Determine the [x, y] coordinate at the center of the cell enclosing the given text.  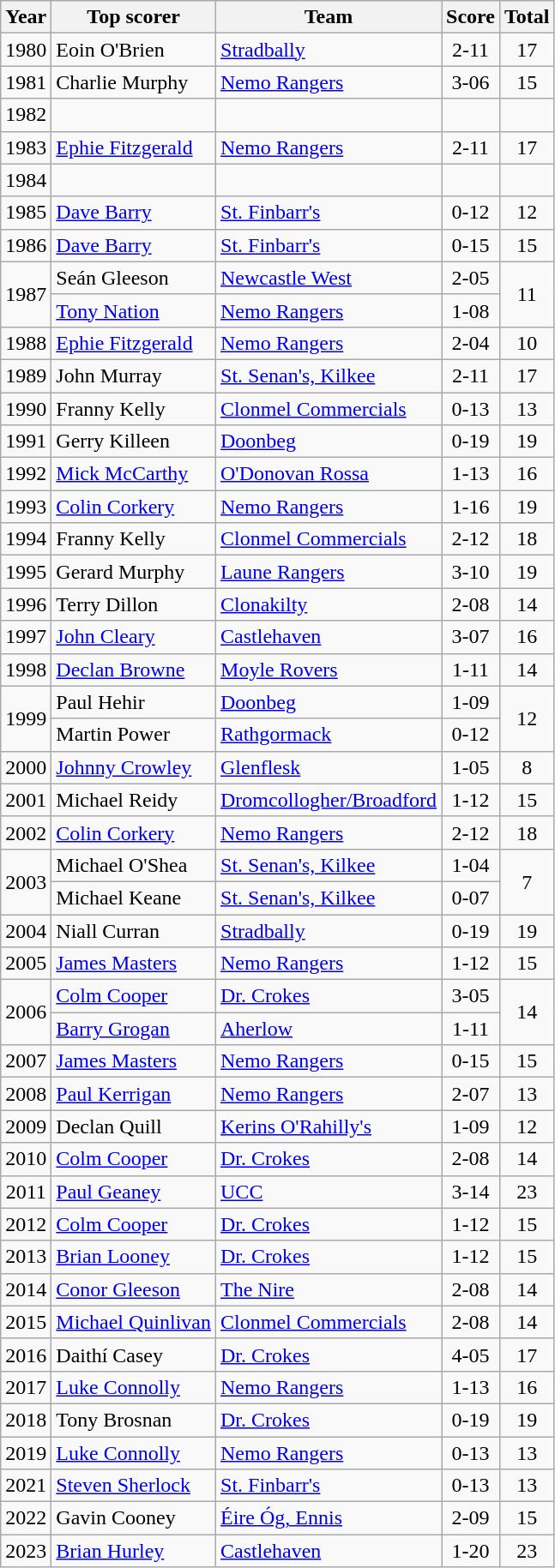
Newcastle West [329, 278]
3-05 [470, 996]
Year [26, 17]
2017 [26, 1387]
2005 [26, 964]
1987 [26, 294]
1981 [26, 82]
2018 [26, 1420]
0-07 [470, 898]
1994 [26, 539]
John Cleary [134, 637]
Michael O'Shea [134, 865]
1-08 [470, 310]
2-04 [470, 343]
2002 [26, 832]
4-05 [470, 1355]
2012 [26, 1224]
Charlie Murphy [134, 82]
7 [527, 881]
2001 [26, 800]
2019 [26, 1453]
Total [527, 17]
Conor Gleeson [134, 1289]
2-09 [470, 1518]
2016 [26, 1355]
8 [527, 767]
Eoin O'Brien [134, 50]
3-06 [470, 82]
Terry Dillon [134, 604]
John Murray [134, 375]
Declan Quill [134, 1126]
Michael Reidy [134, 800]
Paul Hehir [134, 702]
Paul Geaney [134, 1192]
2022 [26, 1518]
Clonakilty [329, 604]
2-07 [470, 1094]
Gerard Murphy [134, 572]
1-05 [470, 767]
3-14 [470, 1192]
Niall Curran [134, 930]
Rathgormack [329, 735]
Score [470, 17]
Dromcollogher/Broadford [329, 800]
1-20 [470, 1551]
2-05 [470, 278]
2004 [26, 930]
1997 [26, 637]
Team [329, 17]
Martin Power [134, 735]
Steven Sherlock [134, 1486]
1988 [26, 343]
Paul Kerrigan [134, 1094]
Gavin Cooney [134, 1518]
1999 [26, 718]
Michael Keane [134, 898]
Gerry Killeen [134, 442]
Michael Quinlivan [134, 1322]
2015 [26, 1322]
Laune Rangers [329, 572]
10 [527, 343]
1984 [26, 180]
Glenflesk [329, 767]
The Nire [329, 1289]
1991 [26, 442]
2007 [26, 1061]
1996 [26, 604]
Daithí Casey [134, 1355]
1985 [26, 213]
2023 [26, 1551]
2021 [26, 1486]
1995 [26, 572]
Brian Looney [134, 1257]
3-10 [470, 572]
Top scorer [134, 17]
1989 [26, 375]
1990 [26, 409]
1-16 [470, 507]
Declan Browne [134, 670]
2003 [26, 881]
2006 [26, 1012]
Aherlow [329, 1029]
2011 [26, 1192]
Brian Hurley [134, 1551]
1982 [26, 115]
2008 [26, 1094]
1992 [26, 474]
Moyle Rovers [329, 670]
Mick McCarthy [134, 474]
1998 [26, 670]
2000 [26, 767]
11 [527, 294]
2014 [26, 1289]
Kerins O'Rahilly's [329, 1126]
3-07 [470, 637]
1-04 [470, 865]
1986 [26, 245]
O'Donovan Rossa [329, 474]
Seán Gleeson [134, 278]
Tony Nation [134, 310]
1983 [26, 147]
2013 [26, 1257]
1980 [26, 50]
UCC [329, 1192]
2010 [26, 1159]
Johnny Crowley [134, 767]
Éire Óg, Ennis [329, 1518]
Barry Grogan [134, 1029]
1993 [26, 507]
2009 [26, 1126]
Tony Brosnan [134, 1420]
